From the cell containing the given text, extract its center point as [X, Y] coordinate. 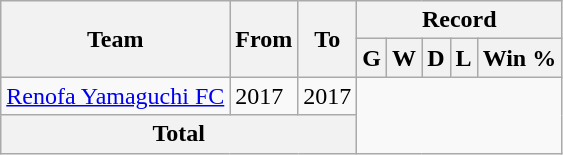
Record [460, 20]
D [436, 58]
L [464, 58]
Renofa Yamaguchi FC [116, 96]
From [264, 39]
W [404, 58]
Team [116, 39]
G [372, 58]
Total [179, 134]
Win % [520, 58]
To [328, 39]
